Output the [x, y] coordinate of the center of the cell containing the given text.  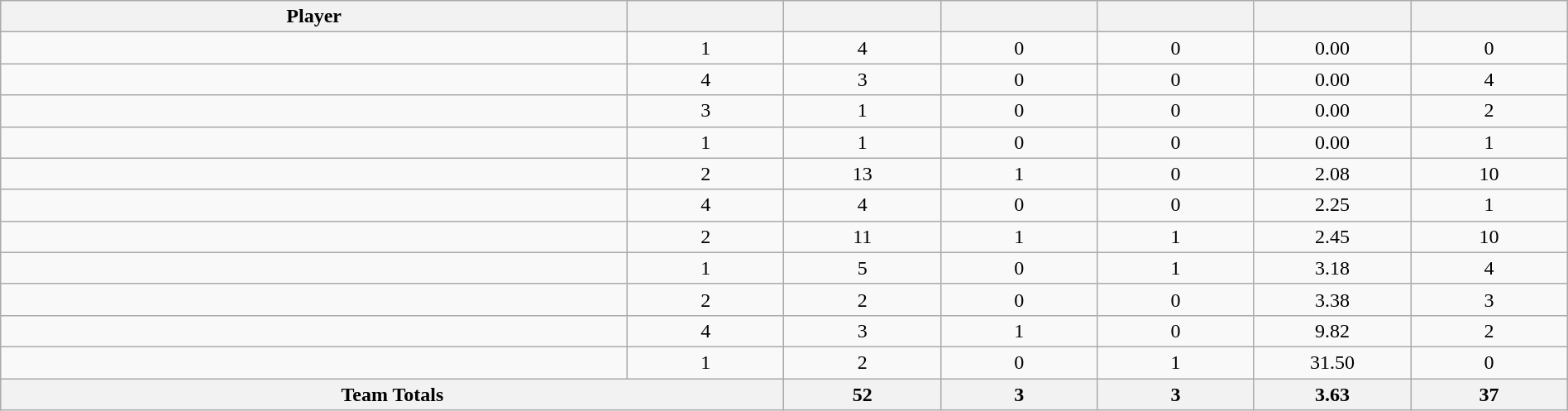
31.50 [1331, 362]
2.25 [1331, 205]
2.08 [1331, 174]
2.45 [1331, 237]
3.38 [1331, 299]
13 [862, 174]
5 [862, 268]
52 [862, 394]
Player [314, 17]
3.18 [1331, 268]
9.82 [1331, 331]
Team Totals [392, 394]
3.63 [1331, 394]
11 [862, 237]
37 [1489, 394]
